Identify which cell holds the provided text, then report its (x, y) central coordinate. 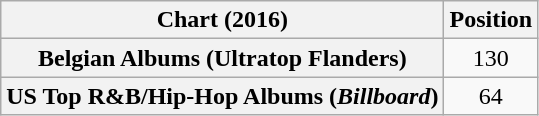
Belgian Albums (Ultratop Flanders) (222, 58)
US Top R&B/Hip-Hop Albums (Billboard) (222, 96)
Position (491, 20)
130 (491, 58)
64 (491, 96)
Chart (2016) (222, 20)
